Find where the given text appears and provide that cell's center as (x, y) coordinate. 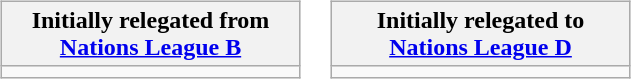
Initially relegated toNations League D (480, 34)
Initially relegated fromNations League B (150, 34)
